Extract the (X, Y) coordinate from the center of the cell holding the provided text.  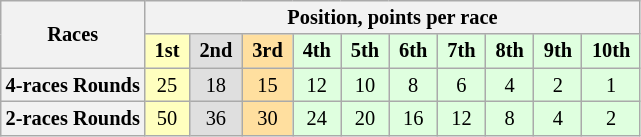
8th (510, 51)
2nd (216, 51)
30 (267, 118)
24 (317, 118)
36 (216, 118)
15 (267, 85)
10 (365, 85)
6th (413, 51)
5th (365, 51)
1 (611, 85)
3rd (267, 51)
20 (365, 118)
16 (413, 118)
7th (461, 51)
4th (317, 51)
Races (73, 34)
25 (168, 85)
9th (558, 51)
2-races Rounds (73, 118)
4-races Rounds (73, 85)
1st (168, 51)
Position, points per race (393, 17)
50 (168, 118)
10th (611, 51)
6 (461, 85)
18 (216, 85)
